For the text-containing cell, return its midpoint in (x, y) coordinate format. 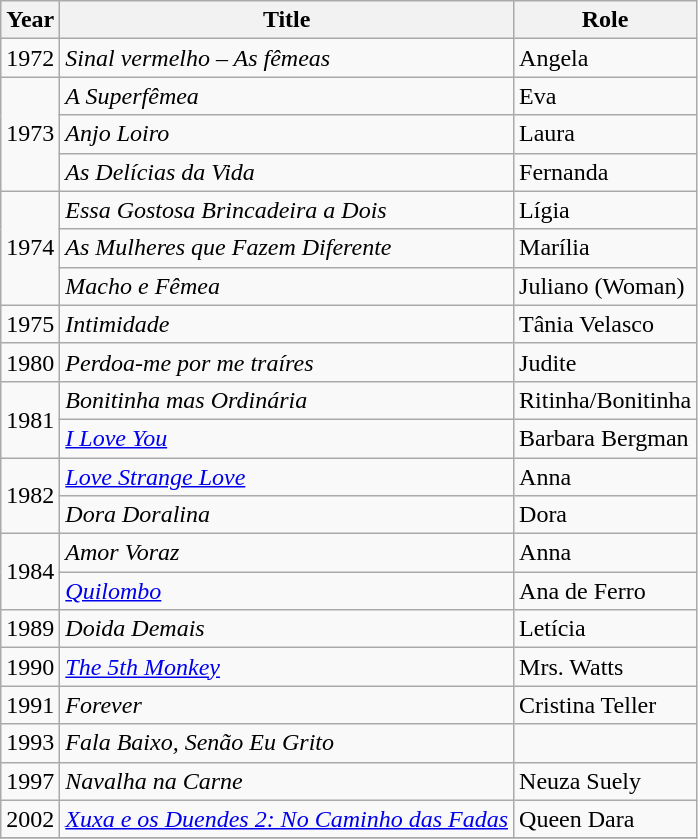
1990 (30, 667)
Juliano (Woman) (606, 286)
Love Strange Love (287, 477)
Neuza Suely (606, 781)
Tânia Velasco (606, 324)
Quilombo (287, 591)
Essa Gostosa Brincadeira a Dois (287, 210)
Lígia (606, 210)
As Mulheres que Fazem Diferente (287, 248)
Barbara Bergman (606, 438)
Cristina Teller (606, 705)
The 5th Monkey (287, 667)
Role (606, 20)
Fernanda (606, 172)
Dora Doralina (287, 515)
Xuxa e os Duendes 2: No Caminho das Fadas (287, 819)
1975 (30, 324)
1991 (30, 705)
1989 (30, 629)
1993 (30, 743)
Angela (606, 58)
2002 (30, 819)
1981 (30, 419)
1997 (30, 781)
Year (30, 20)
I Love You (287, 438)
Macho e Fêmea (287, 286)
Title (287, 20)
Perdoa-me por me traíres (287, 362)
Sinal vermelho – As fêmeas (287, 58)
1973 (30, 134)
Queen Dara (606, 819)
Bonitinha mas Ordinária (287, 400)
Letícia (606, 629)
1972 (30, 58)
Forever (287, 705)
Marília (606, 248)
Laura (606, 134)
Judite (606, 362)
Ana de Ferro (606, 591)
1982 (30, 496)
Dora (606, 515)
A Superfêmea (287, 96)
1974 (30, 248)
Ritinha/Bonitinha (606, 400)
Mrs. Watts (606, 667)
Amor Voraz (287, 553)
As Delícias da Vida (287, 172)
Eva (606, 96)
Anjo Loiro (287, 134)
1980 (30, 362)
1984 (30, 572)
Intimidade (287, 324)
Fala Baixo, Senão Eu Grito (287, 743)
Doida Demais (287, 629)
Navalha na Carne (287, 781)
